Scan for the cell matching the given text and deliver its (x, y) coordinate at center. 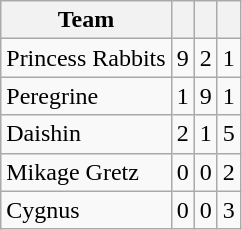
Cygnus (86, 210)
Princess Rabbits (86, 58)
Mikage Gretz (86, 172)
Team (86, 20)
3 (228, 210)
Daishin (86, 134)
5 (228, 134)
Peregrine (86, 96)
